From the cell containing the given text, extract its center point as (X, Y) coordinate. 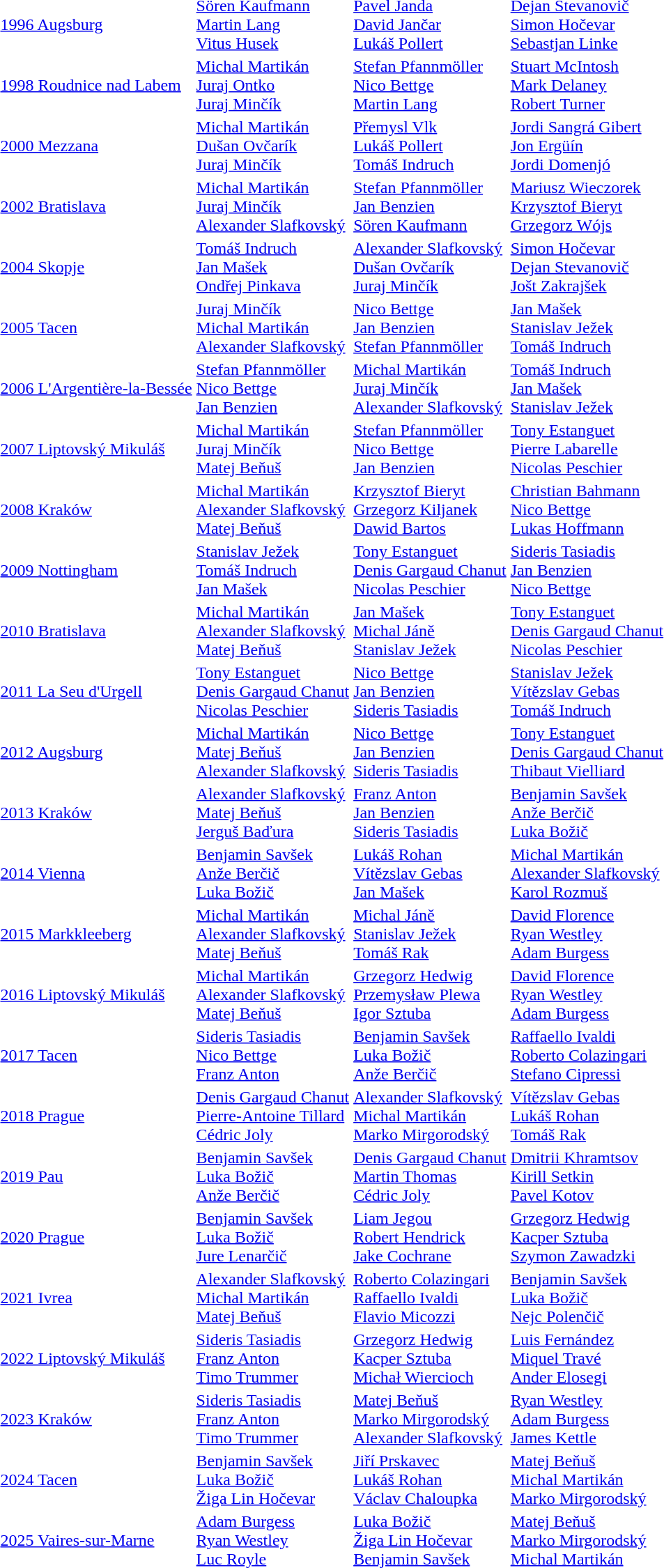
Sideris TasiadisNico BettgeFranz Anton (273, 1055)
Stefan PfannmöllerJan BenzienSören Kaufmann (431, 206)
Alexander SlafkovskýMichal MartikánMatej Beňuš (273, 1298)
Benjamin SavšekAnže BerčičLuka Božič (273, 873)
Michal MartikánJuraj OntkoJuraj Minčík (273, 85)
Alexander SlafkovskýMatej BeňušJerguš Baďura (273, 813)
Přemysl VlkLukáš PollertTomáš Indruch (431, 146)
Denis Gargaud ChanutMartin ThomasCédric Joly (431, 1176)
Michal MartikánMatej BeňušAlexander Slafkovský (273, 752)
Tomáš IndruchJan MašekOndřej Pinkava (273, 267)
Michal MartikánDušan OvčaríkJuraj Minčík (273, 146)
Roberto ColazingariRaffaello IvaldiFlavio Micozzi (431, 1298)
Denis Gargaud ChanutPierre-Antoine TillardCédric Joly (273, 1116)
Lukáš RohanVítězslav GebasJan Mašek (431, 873)
Stefan PfannmöllerNico BettgeMartin Lang (431, 85)
Krzysztof BierytGrzegorz KiljanekDawid Bartos (431, 509)
Nico BettgeJan BenzienStefan Pfannmöller (431, 328)
Juraj MinčíkMichal MartikánAlexander Slafkovský (273, 328)
Alexander SlafkovskýMichal MartikánMarko Mirgorodský (431, 1116)
Benjamin SavšekLuka BožičJure Lenarčič (273, 1237)
Grzegorz HedwigKacper SztubaMichał Wiercioch (431, 1358)
Michal MartikánJuraj MinčíkMatej Beňuš (273, 449)
Liam JegouRobert HendrickJake Cochrane (431, 1237)
Benjamin SavšekLuka BožičŽiga Lin Hočevar (273, 1479)
Matej BeňušMarko MirgorodskýAlexander Slafkovský (431, 1419)
Michal JáněStanislav JežekTomáš Rak (431, 934)
Stanislav JežekTomáš IndruchJan Mašek (273, 570)
Franz AntonJan BenzienSideris Tasiadis (431, 813)
Jiří PrskavecLukáš RohanVáclav Chaloupka (431, 1479)
Alexander SlafkovskýDušan OvčaríkJuraj Minčík (431, 267)
Grzegorz HedwigPrzemysław PlewaIgor Sztuba (431, 994)
Jan MašekMichal JáněStanislav Ježek (431, 631)
